Determine the [x, y] coordinate at the center of the cell enclosing the given text.  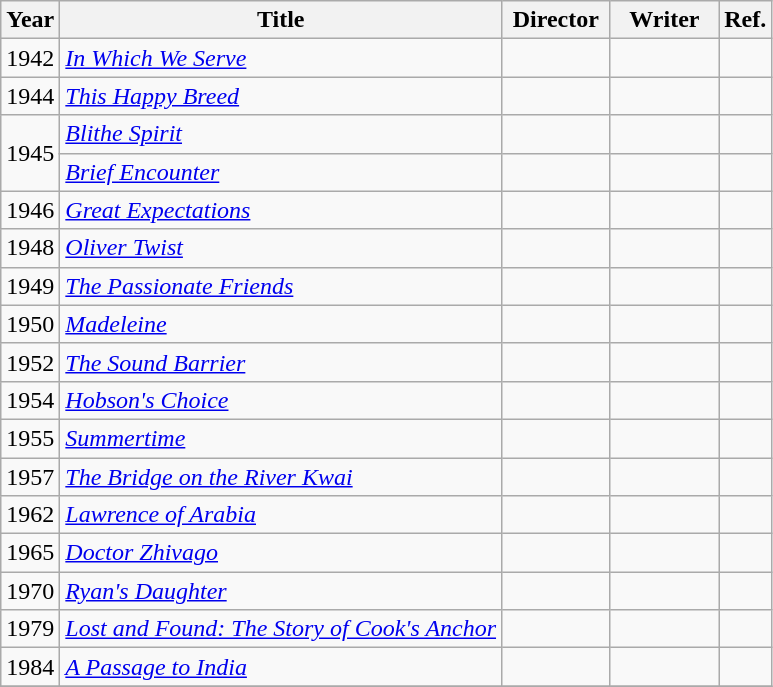
1954 [30, 400]
Title [281, 20]
Madeleine [281, 324]
1948 [30, 248]
1942 [30, 58]
In Which We Serve [281, 58]
1979 [30, 629]
Oliver Twist [281, 248]
Lost and Found: The Story of Cook's Anchor [281, 629]
Ryan's Daughter [281, 591]
The Sound Barrier [281, 362]
1950 [30, 324]
1965 [30, 553]
1984 [30, 667]
Summertime [281, 438]
The Bridge on the River Kwai [281, 477]
Hobson's Choice [281, 400]
1955 [30, 438]
Ref. [746, 20]
1946 [30, 210]
Blithe Spirit [281, 134]
The Passionate Friends [281, 286]
1945 [30, 153]
1970 [30, 591]
Doctor Zhivago [281, 553]
Year [30, 20]
A Passage to India [281, 667]
Great Expectations [281, 210]
1949 [30, 286]
Lawrence of Arabia [281, 515]
Brief Encounter [281, 172]
This Happy Breed [281, 96]
1952 [30, 362]
Director [556, 20]
1957 [30, 477]
1962 [30, 515]
Writer [664, 20]
1944 [30, 96]
